Identify which cell holds the provided text, then report its (x, y) central coordinate. 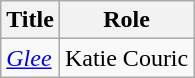
Katie Couric (126, 58)
Title (30, 20)
Role (126, 20)
Glee (30, 58)
